Scan for the cell matching the given text and deliver its (x, y) coordinate at center. 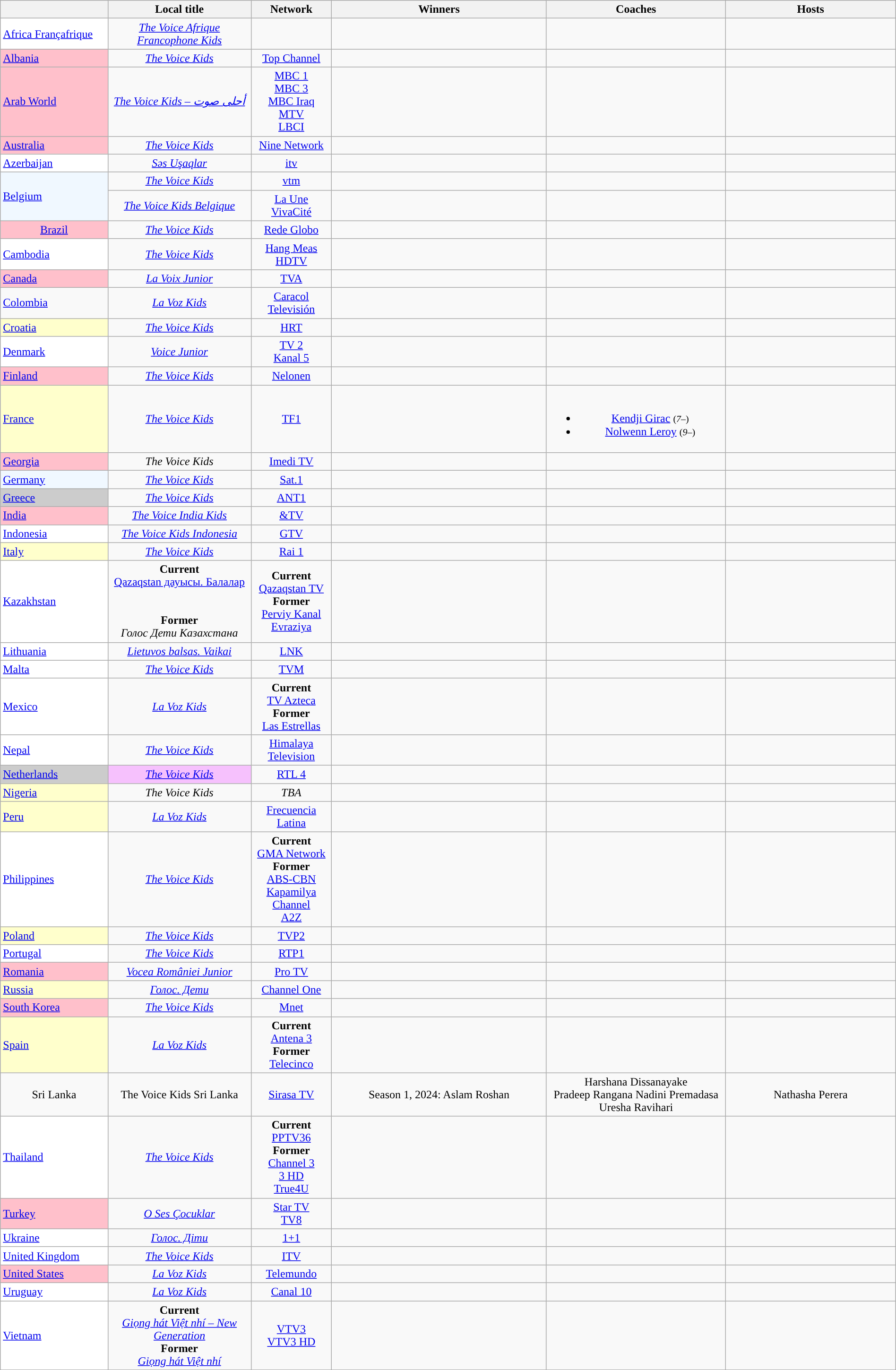
TBA (291, 793)
CurrentQazaqstan TV FormerPerviy Kanal Evraziya (291, 601)
Голос. Діти (180, 1238)
1+1 (291, 1238)
Rai 1 (291, 551)
Голос. Дети (180, 990)
Lietuvos balsas. Vaikai (180, 651)
Ukraine (54, 1238)
TVA (291, 278)
Romania (54, 972)
Colombia (54, 302)
RTP1 (291, 954)
Malta (54, 669)
itv (291, 163)
Frecuencia Latina (291, 817)
Portugal (54, 954)
CurrentTV Azteca FormerLas Estrellas (291, 706)
ANT1 (291, 498)
Georgia (54, 462)
The Voice Kids Indonesia (180, 534)
Top Channel (291, 58)
India (54, 516)
Star TV TV8 (291, 1214)
Canada (54, 278)
United States (54, 1274)
Hosts (810, 9)
La UneVivaCité (291, 205)
Sirasa TV (291, 1094)
Denmark (54, 352)
Coaches (636, 9)
MBC 1MBC 3MBC IraqMTVLBCI (291, 102)
TVM (291, 669)
Səs Uşaqlar (180, 163)
Lithuania (54, 651)
Himalaya Television (291, 750)
Channel One (291, 990)
The Voice Kids Sri Lanka (180, 1094)
Telemundo (291, 1274)
CurrentPPTV36 FormerChannel 3 3 HD True4U (291, 1157)
Rede Globo (291, 230)
CurrentAntena 3 FormerTelecinco (291, 1044)
Africa Françafrique (54, 34)
United Kingdom (54, 1256)
Uruguay (54, 1292)
The Voice India Kids (180, 516)
Sat.1 (291, 480)
O Ses Çocuklar (180, 1214)
Peru (54, 817)
Current Giọng hát Việt nhí – New Generation Former Giọng hát Việt nhí (180, 1335)
Albania (54, 58)
Hang Meas HDTV (291, 254)
France (54, 419)
LNK (291, 651)
Mnet (291, 1008)
Vietnam (54, 1335)
Arab World (54, 102)
Current Qazaqstan дауысы. Балалар FormerГолос Дети Казахстана (180, 601)
Season 1, 2024: Aslam Roshan (439, 1094)
Harshana DissanayakePradeep Rangana Nadini Premadasa Uresha Ravihari (636, 1094)
Croatia (54, 327)
&TV (291, 516)
CurrentGMA Network FormerABS-CBN Kapamilya Channel A2Z (291, 879)
vtm (291, 181)
Germany (54, 480)
Brazil (54, 230)
VTV3VTV3 HD (291, 1335)
Netherlands (54, 774)
Italy (54, 551)
TF1 (291, 419)
TVP2 (291, 936)
Caracol Televisión (291, 302)
Vocea României Junior (180, 972)
Greece (54, 498)
Indonesia (54, 534)
Kazakhstan (54, 601)
Winners (439, 9)
TV 2 Kanal 5 (291, 352)
Nigeria (54, 793)
Nine Network (291, 145)
Kendji Girac (7–)Nolwenn Leroy (9–) (636, 419)
ITV (291, 1256)
RTL 4 (291, 774)
Philippines (54, 879)
The Voice Kids – أحلى صوت (180, 102)
Australia (54, 145)
Nepal (54, 750)
The Voice Kids Belgique (180, 205)
Imedi TV (291, 462)
Voice Junior (180, 352)
Sri Lanka (54, 1094)
Mexico (54, 706)
Turkey (54, 1214)
Russia (54, 990)
South Korea (54, 1008)
Belgium (54, 197)
The Voice Afrique Francophone Kids (180, 34)
Poland (54, 936)
Network (291, 9)
Cambodia (54, 254)
GTV (291, 534)
Finland (54, 376)
HRT (291, 327)
La Voix Junior (180, 278)
Canal 10 (291, 1292)
Spain (54, 1044)
Local title (180, 9)
Thailand (54, 1157)
Azerbaijan (54, 163)
Pro TV (291, 972)
Nathasha Perera (810, 1094)
Nelonen (291, 376)
